Scan for the cell matching the given text and deliver its [x, y] coordinate at center. 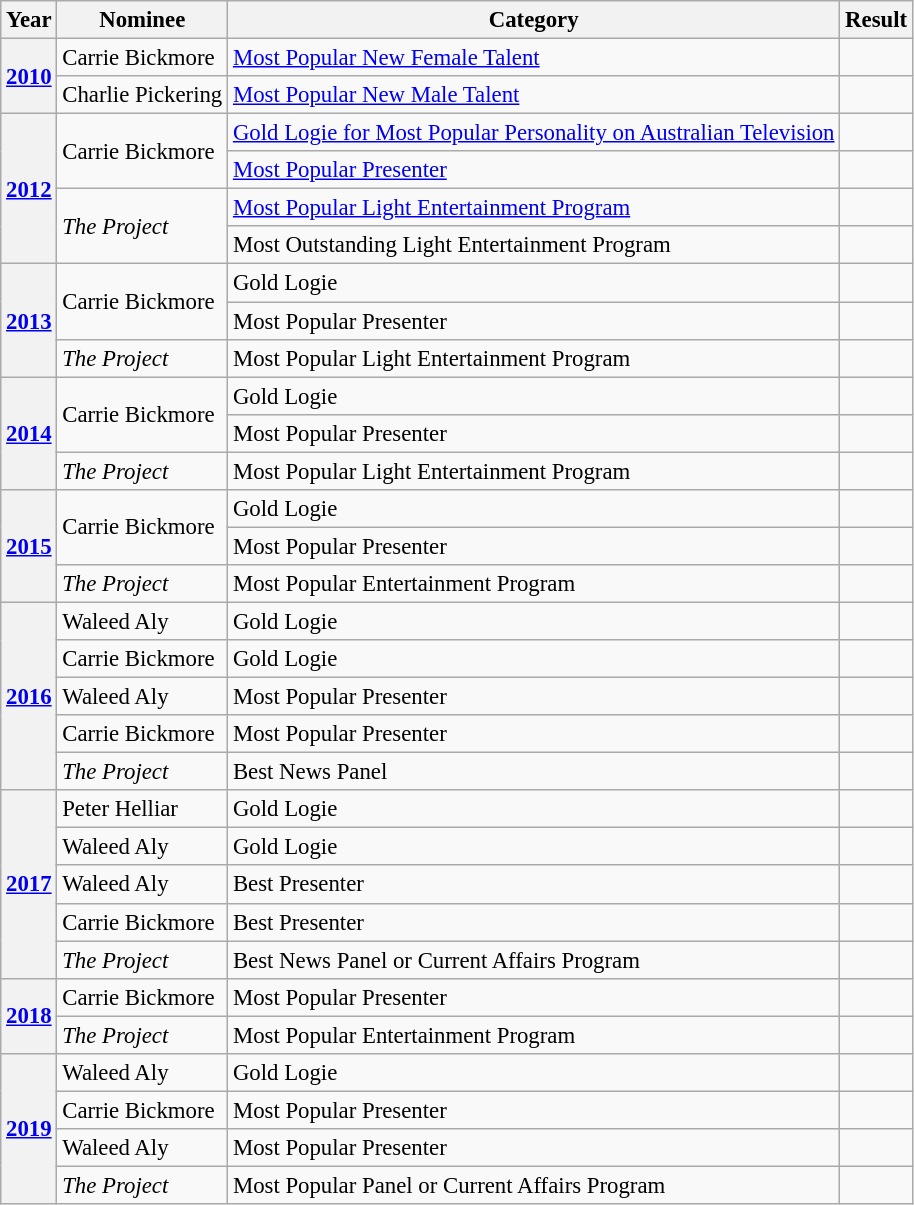
2017 [29, 884]
Peter Helliar [142, 809]
Best News Panel [534, 772]
Most Popular New Female Talent [534, 58]
2015 [29, 546]
Most Popular New Male Talent [534, 95]
Most Outstanding Light Entertainment Program [534, 245]
Charlie Pickering [142, 95]
Best News Panel or Current Affairs Program [534, 960]
2016 [29, 696]
2014 [29, 434]
Category [534, 20]
2018 [29, 1016]
2019 [29, 1129]
2012 [29, 189]
Nominee [142, 20]
Year [29, 20]
2010 [29, 76]
2013 [29, 320]
Gold Logie for Most Popular Personality on Australian Television [534, 133]
Result [876, 20]
Most Popular Panel or Current Affairs Program [534, 1185]
